Provide the [x, y] coordinate of the cell's center where the given text is located.  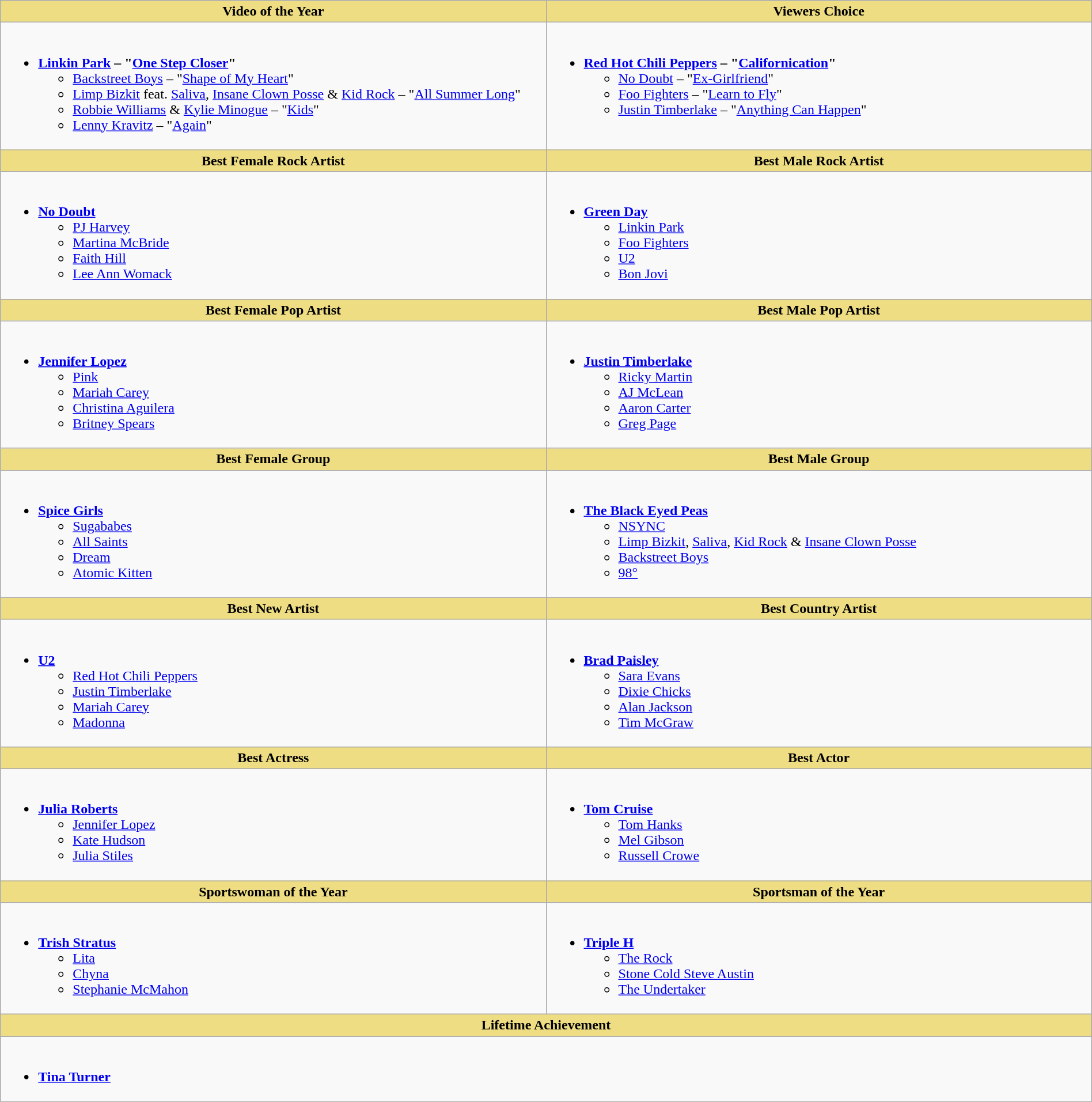
Sportswoman of the Year [273, 891]
Best Female Pop Artist [273, 310]
Jennifer LopezPinkMariah CareyChristina AguileraBritney Spears [273, 385]
Best Country Artist [819, 608]
Best Male Rock Artist [819, 161]
Julia RobertsJennifer LopezKate HudsonJulia Stiles [273, 824]
No DoubtPJ HarveyMartina McBrideFaith HillLee Ann Womack [273, 235]
Spice GirlsSugababesAll SaintsDreamAtomic Kitten [273, 533]
Best Male Group [819, 459]
Best Male Pop Artist [819, 310]
Trish StratusLitaChynaStephanie McMahon [273, 959]
Justin TimberlakeRicky MartinAJ McLeanAaron CarterGreg Page [819, 385]
Best Female Rock Artist [273, 161]
Viewers Choice [819, 12]
Sportsman of the Year [819, 891]
Best Actress [273, 758]
Red Hot Chili Peppers – "Californication"No Doubt – "Ex-Girlfriend"Foo Fighters – "Learn to Fly"Justin Timberlake – "Anything Can Happen" [819, 86]
The Black Eyed PeasNSYNCLimp Bizkit, Saliva, Kid Rock & Insane Clown PosseBackstreet Boys98° [819, 533]
U2Red Hot Chili PeppersJustin TimberlakeMariah CareyMadonna [273, 683]
Best Female Group [273, 459]
Lifetime Achievement [546, 1025]
Best Actor [819, 758]
Triple HThe RockStone Cold Steve AustinThe Undertaker [819, 959]
Video of the Year [273, 12]
Green DayLinkin ParkFoo FightersU2Bon Jovi [819, 235]
Best New Artist [273, 608]
Brad PaisleySara EvansDixie ChicksAlan JacksonTim McGraw [819, 683]
Tina Turner [546, 1069]
Tom CruiseTom HanksMel GibsonRussell Crowe [819, 824]
